Provide the [X, Y] coordinate of the cell's center where the given text is located.  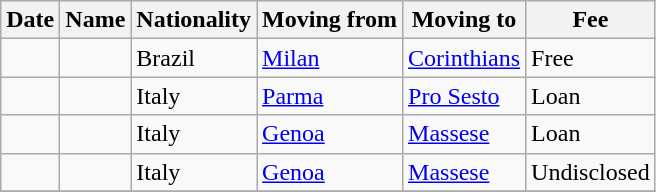
Corinthians [464, 58]
Free [591, 58]
Fee [591, 20]
Moving to [464, 20]
Brazil [194, 58]
Moving from [330, 20]
Parma [330, 96]
Date [30, 20]
Name [96, 20]
Nationality [194, 20]
Milan [330, 58]
Pro Sesto [464, 96]
Undisclosed [591, 172]
